Scan for the cell matching the given text and deliver its [x, y] coordinate at center. 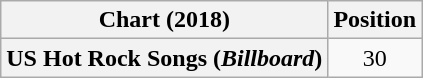
30 [375, 58]
Position [375, 20]
US Hot Rock Songs (Billboard) [164, 58]
Chart (2018) [164, 20]
